Provide the (x, y) coordinate of the cell's center where the given text is located.  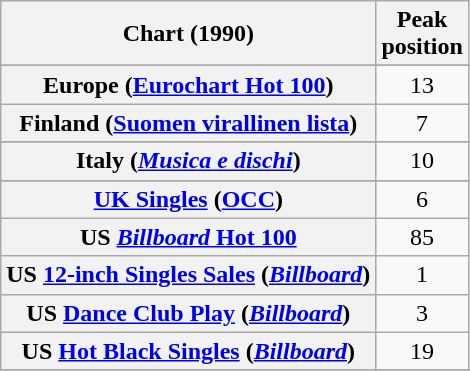
19 (422, 351)
Peakposition (422, 34)
6 (422, 199)
7 (422, 123)
1 (422, 275)
Chart (1990) (188, 34)
US Billboard Hot 100 (188, 237)
US Hot Black Singles (Billboard) (188, 351)
85 (422, 237)
Europe (Eurochart Hot 100) (188, 85)
13 (422, 85)
Italy (Musica e dischi) (188, 161)
UK Singles (OCC) (188, 199)
US Dance Club Play (Billboard) (188, 313)
US 12-inch Singles Sales (Billboard) (188, 275)
Finland (Suomen virallinen lista) (188, 123)
3 (422, 313)
10 (422, 161)
